Detect which cell encompasses the target text, then output its (X, Y) center coordinate. 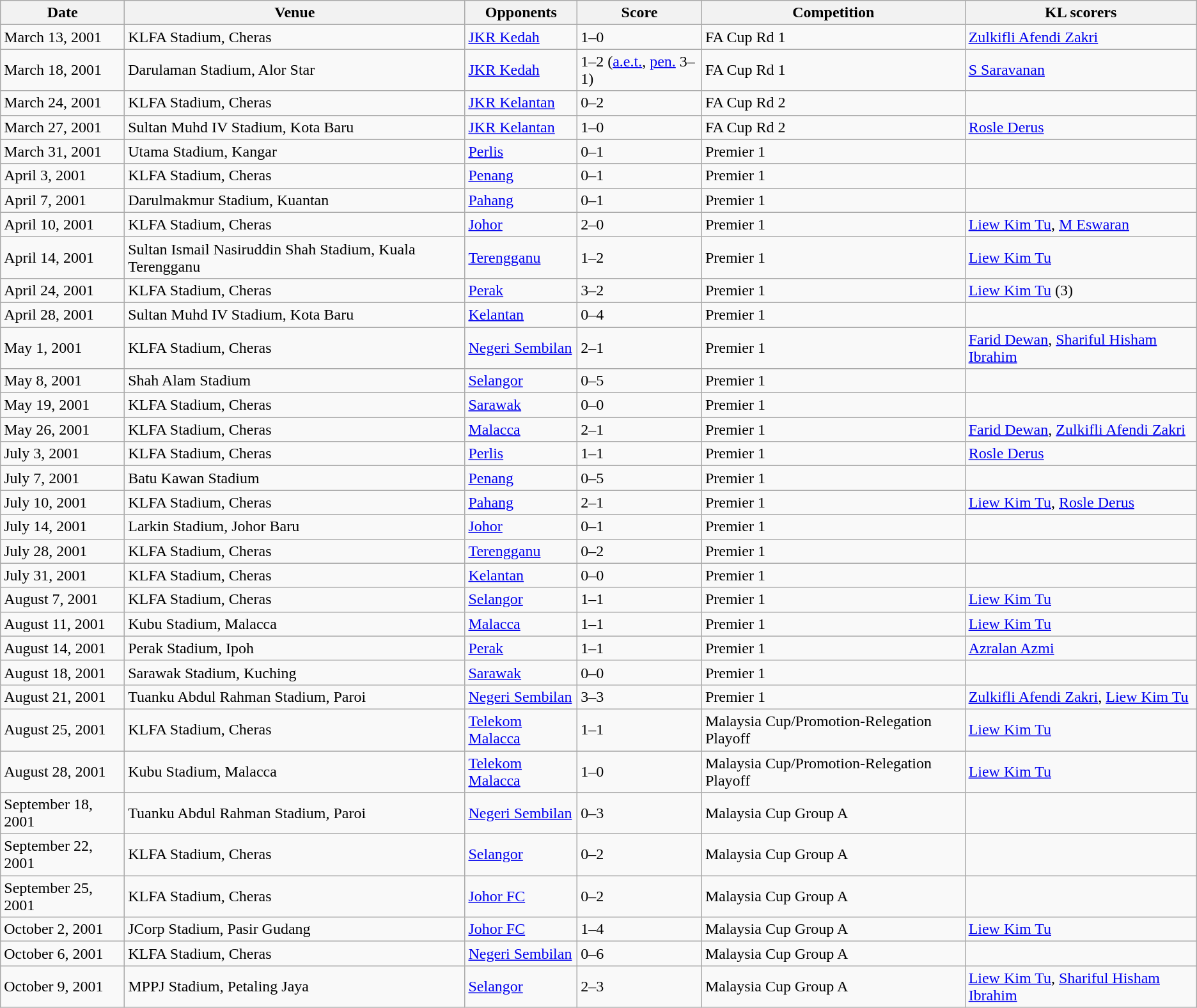
0–3 (639, 813)
0–6 (639, 954)
Batu Kawan Stadium (295, 478)
Azralan Azmi (1081, 648)
Competition (833, 13)
Shah Alam Stadium (295, 381)
1–2 (639, 257)
August 21, 2001 (63, 697)
3–3 (639, 697)
July 14, 2001 (63, 527)
Perak Stadium, Ipoh (295, 648)
Liew Kim Tu, Rosle Derus (1081, 502)
JCorp Stadium, Pasir Gudang (295, 929)
1–4 (639, 929)
May 1, 2001 (63, 348)
March 18, 2001 (63, 70)
Farid Dewan, Zulkifli Afendi Zakri (1081, 430)
September 22, 2001 (63, 855)
Liew Kim Tu, M Eswaran (1081, 224)
Liew Kim Tu (3) (1081, 290)
3–2 (639, 290)
September 18, 2001 (63, 813)
April 3, 2001 (63, 176)
August 7, 2001 (63, 600)
1–2 (a.e.t., pen. 3–1) (639, 70)
2–0 (639, 224)
July 28, 2001 (63, 551)
August 11, 2001 (63, 624)
August 18, 2001 (63, 672)
Venue (295, 13)
April 10, 2001 (63, 224)
Date (63, 13)
April 14, 2001 (63, 257)
March 24, 2001 (63, 103)
May 8, 2001 (63, 381)
May 26, 2001 (63, 430)
October 2, 2001 (63, 929)
Larkin Stadium, Johor Baru (295, 527)
Darulaman Stadium, Alor Star (295, 70)
September 25, 2001 (63, 896)
2–3 (639, 987)
Score (639, 13)
Utama Stadium, Kangar (295, 151)
April 24, 2001 (63, 290)
Sarawak Stadium, Kuching (295, 672)
August 28, 2001 (63, 771)
Zulkifli Afendi Zakri (1081, 37)
July 3, 2001 (63, 454)
0–4 (639, 314)
August 14, 2001 (63, 648)
Liew Kim Tu, Shariful Hisham Ibrahim (1081, 987)
April 7, 2001 (63, 200)
October 9, 2001 (63, 987)
Zulkifli Afendi Zakri, Liew Kim Tu (1081, 697)
March 27, 2001 (63, 127)
KL scorers (1081, 13)
Opponents (521, 13)
Farid Dewan, Shariful Hisham Ibrahim (1081, 348)
July 7, 2001 (63, 478)
Sultan Ismail Nasiruddin Shah Stadium, Kuala Terengganu (295, 257)
MPPJ Stadium, Petaling Jaya (295, 987)
Darulmakmur Stadium, Kuantan (295, 200)
April 28, 2001 (63, 314)
S Saravanan (1081, 70)
March 13, 2001 (63, 37)
August 25, 2001 (63, 730)
July 10, 2001 (63, 502)
May 19, 2001 (63, 405)
October 6, 2001 (63, 954)
March 31, 2001 (63, 151)
July 31, 2001 (63, 575)
